Find where the given text appears and provide that cell's center as [X, Y] coordinate. 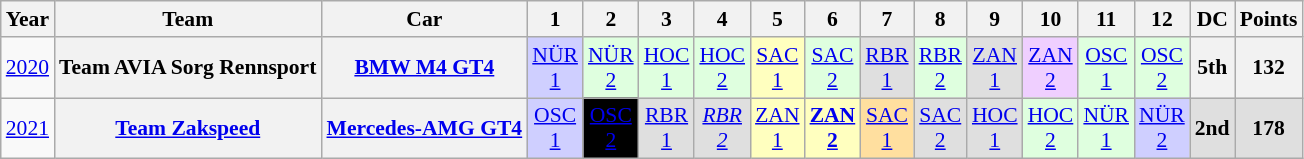
DC [1212, 19]
Team Zakspeed [188, 128]
2 [611, 19]
Car [424, 19]
3 [667, 19]
1 [555, 19]
Team AVIA Sorg Rennsport [188, 68]
2021 [28, 128]
Team [188, 19]
8 [940, 19]
10 [1051, 19]
4 [722, 19]
Year [28, 19]
11 [1106, 19]
12 [1162, 19]
2nd [1212, 128]
BMW M4 GT4 [424, 68]
Mercedes-AMG GT4 [424, 128]
Points [1269, 19]
5th [1212, 68]
5 [777, 19]
6 [833, 19]
7 [886, 19]
2020 [28, 68]
132 [1269, 68]
178 [1269, 128]
9 [995, 19]
